Capture the cell that displays the provided text and extract its (X, Y) central coordinate. 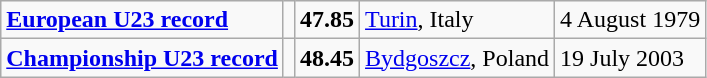
47.85 (326, 20)
European U23 record (142, 20)
48.45 (326, 58)
Bydgoszcz, Poland (458, 58)
Championship U23 record (142, 58)
Turin, Italy (458, 20)
19 July 2003 (630, 58)
4 August 1979 (630, 20)
